Provide the [x, y] coordinate of the cell's center where the given text is located.  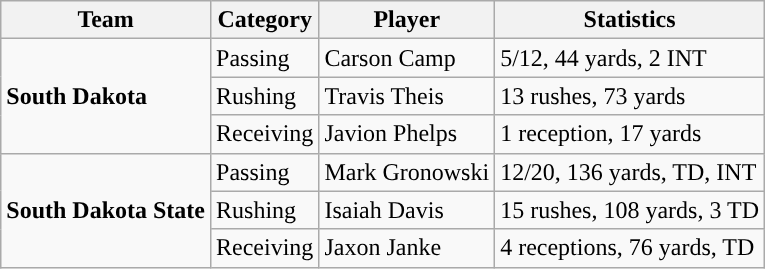
Travis Theis [407, 96]
Category [265, 20]
Jaxon Janke [407, 248]
5/12, 44 yards, 2 INT [630, 58]
Mark Gronowski [407, 172]
Team [106, 20]
4 receptions, 76 yards, TD [630, 248]
Javion Phelps [407, 134]
13 rushes, 73 yards [630, 96]
South Dakota State [106, 210]
South Dakota [106, 96]
Isaiah Davis [407, 210]
15 rushes, 108 yards, 3 TD [630, 210]
12/20, 136 yards, TD, INT [630, 172]
Statistics [630, 20]
Carson Camp [407, 58]
1 reception, 17 yards [630, 134]
Player [407, 20]
